Return [x, y] of the center of cell containing provided text 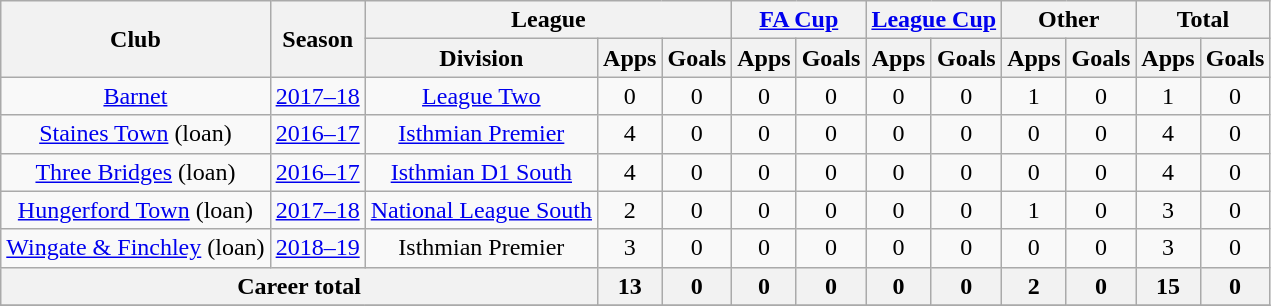
Hungerford Town (loan) [136, 210]
Isthmian D1 South [481, 172]
Barnet [136, 96]
FA Cup [799, 20]
Total [1203, 20]
2018–19 [318, 248]
13 [630, 286]
League Two [481, 96]
Season [318, 39]
Other [1069, 20]
League [548, 20]
Wingate & Finchley (loan) [136, 248]
Staines Town (loan) [136, 134]
National League South [481, 210]
15 [1168, 286]
Club [136, 39]
Three Bridges (loan) [136, 172]
Division [481, 58]
Career total [300, 286]
League Cup [934, 20]
